Extract the (X, Y) coordinate from the center of the cell holding the provided text.  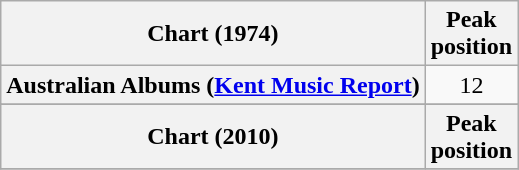
Chart (1974) (213, 34)
Australian Albums (Kent Music Report) (213, 85)
12 (471, 85)
Chart (2010) (213, 136)
